Determine the [X, Y] coordinate at the center of the cell enclosing the given text.  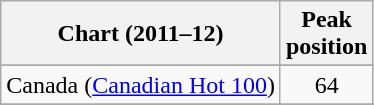
Canada (Canadian Hot 100) [141, 85]
64 [326, 85]
Chart (2011–12) [141, 34]
Peakposition [326, 34]
